Locate the cell with the specified text and output its (x, y) center coordinate. 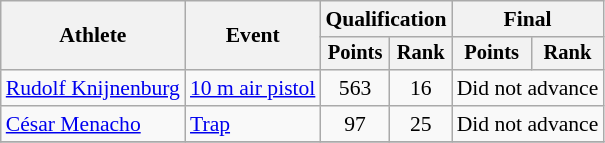
Trap (252, 124)
Rudolf Knijnenburg (93, 88)
Qualification (386, 19)
25 (421, 124)
Athlete (93, 36)
563 (354, 88)
César Menacho (93, 124)
Event (252, 36)
Final (528, 19)
97 (354, 124)
16 (421, 88)
10 m air pistol (252, 88)
